Identify which cell holds the provided text, then report its (x, y) central coordinate. 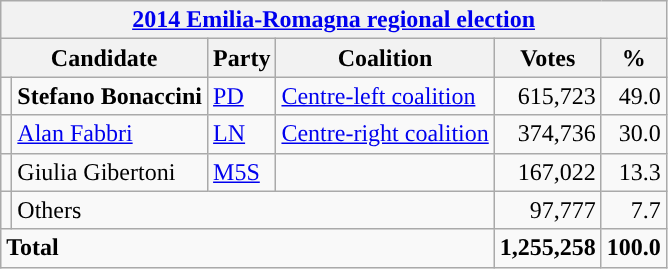
374,736 (548, 134)
97,777 (548, 210)
Centre-right coalition (385, 134)
PD (242, 96)
Coalition (385, 58)
100.0 (634, 248)
Total (248, 248)
Giulia Gibertoni (110, 172)
13.3 (634, 172)
7.7 (634, 210)
167,022 (548, 172)
30.0 (634, 134)
Centre-left coalition (385, 96)
Others (253, 210)
% (634, 58)
Party (242, 58)
Stefano Bonaccini (110, 96)
1,255,258 (548, 248)
LN (242, 134)
615,723 (548, 96)
Votes (548, 58)
Alan Fabbri (110, 134)
M5S (242, 172)
Candidate (104, 58)
2014 Emilia-Romagna regional election (334, 20)
49.0 (634, 96)
